Return the (X, Y) coordinate for the center point of the cell that contains the specified text.  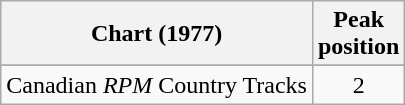
Peakposition (358, 34)
Chart (1977) (157, 34)
Canadian RPM Country Tracks (157, 85)
2 (358, 85)
